Return the (x, y) coordinate for the center point of the cell that contains the specified text.  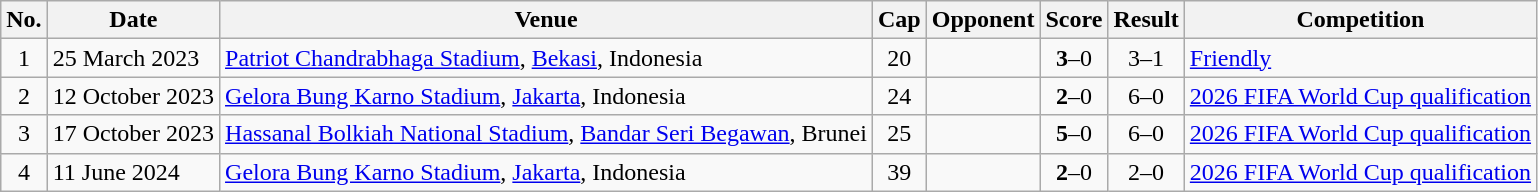
25 (899, 134)
3–1 (1146, 58)
Hassanal Bolkiah National Stadium, Bandar Seri Begawan, Brunei (546, 134)
24 (899, 96)
No. (24, 20)
11 June 2024 (133, 172)
39 (899, 172)
Result (1146, 20)
Patriot Chandrabhaga Stadium, Bekasi, Indonesia (546, 58)
Competition (1360, 20)
17 October 2023 (133, 134)
Friendly (1360, 58)
3–0 (1074, 58)
Date (133, 20)
20 (899, 58)
Score (1074, 20)
25 March 2023 (133, 58)
2 (24, 96)
4 (24, 172)
12 October 2023 (133, 96)
Cap (899, 20)
5–0 (1074, 134)
3 (24, 134)
1 (24, 58)
Venue (546, 20)
Opponent (983, 20)
